Find where the given text appears and provide that cell's center as [x, y] coordinate. 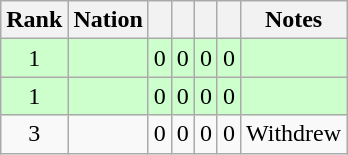
3 [34, 134]
Nation [108, 20]
Notes [294, 20]
Withdrew [294, 134]
Rank [34, 20]
